From the cell containing the given text, extract its center point as (X, Y) coordinate. 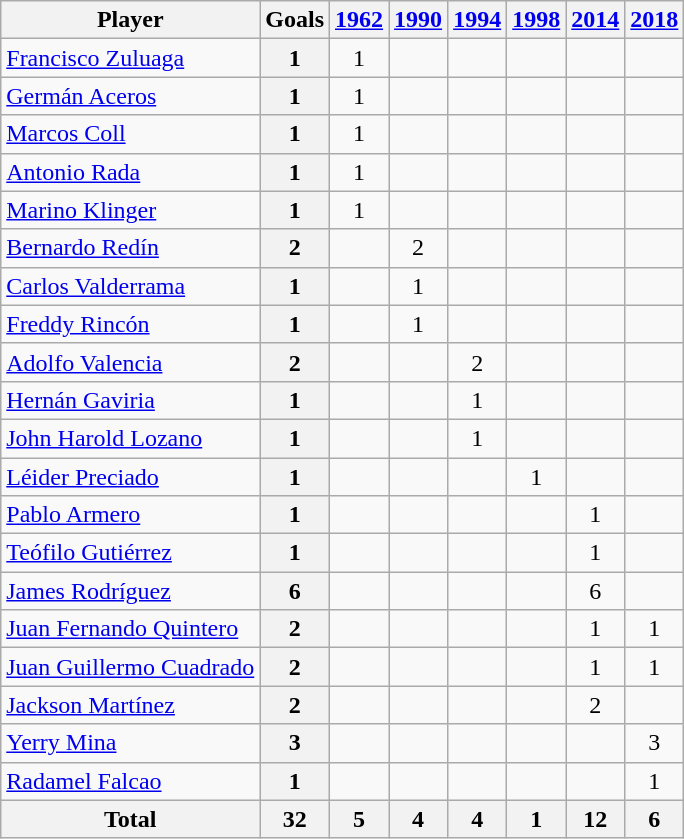
2018 (654, 20)
Jackson Martínez (130, 705)
1962 (360, 20)
Goals (295, 20)
Antonio Rada (130, 172)
32 (295, 819)
Carlos Valderrama (130, 286)
Marino Klinger (130, 210)
Freddy Rincón (130, 324)
Germán Aceros (130, 96)
Bernardo Redín (130, 248)
2014 (596, 20)
Radamel Falcao (130, 781)
1990 (418, 20)
James Rodríguez (130, 591)
Yerry Mina (130, 743)
Total (130, 819)
Juan Guillermo Cuadrado (130, 667)
12 (596, 819)
John Harold Lozano (130, 438)
1994 (478, 20)
Marcos Coll (130, 134)
Pablo Armero (130, 515)
Adolfo Valencia (130, 362)
Hernán Gaviria (130, 400)
Francisco Zuluaga (130, 58)
5 (360, 819)
1998 (536, 20)
Teófilo Gutiérrez (130, 553)
Léider Preciado (130, 477)
Player (130, 20)
Juan Fernando Quintero (130, 629)
